Locate the cell with the specified text and output its (x, y) center coordinate. 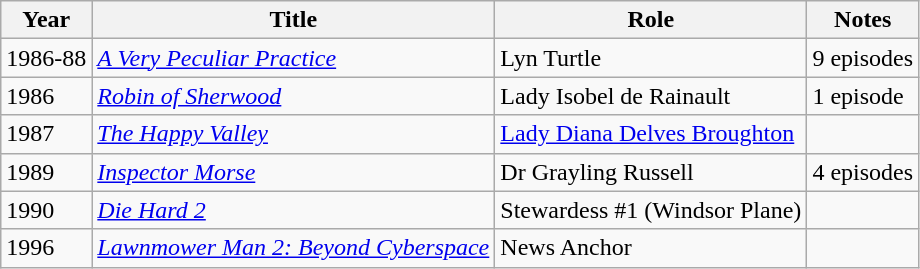
1986 (46, 96)
Lady Diana Delves Broughton (651, 134)
1990 (46, 210)
1 episode (863, 96)
A Very Peculiar Practice (294, 58)
9 episodes (863, 58)
Robin of Sherwood (294, 96)
1996 (46, 248)
1989 (46, 172)
Stewardess #1 (Windsor Plane) (651, 210)
The Happy Valley (294, 134)
1986-88 (46, 58)
Dr Grayling Russell (651, 172)
Lawnmower Man 2: Beyond Cyberspace (294, 248)
Lyn Turtle (651, 58)
1987 (46, 134)
Die Hard 2 (294, 210)
Title (294, 20)
Notes (863, 20)
Lady Isobel de Rainault (651, 96)
Inspector Morse (294, 172)
News Anchor (651, 248)
Year (46, 20)
Role (651, 20)
4 episodes (863, 172)
